Find where the given text appears and provide that cell's center as (x, y) coordinate. 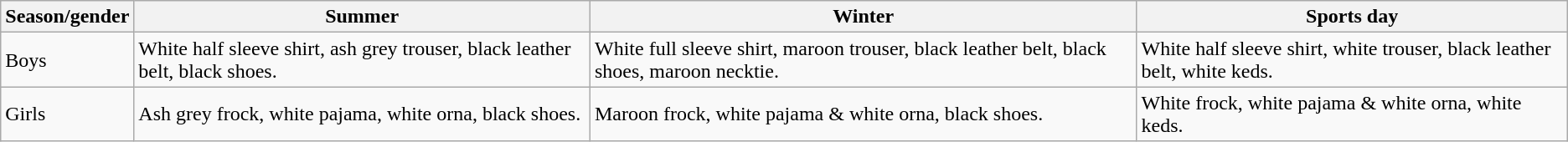
White frock, white pajama & white orna, white keds. (1352, 114)
White half sleeve shirt, white trouser, black leather belt, white keds. (1352, 60)
Ash grey frock, white pajama, white orna, black shoes. (362, 114)
Summer (362, 17)
White full sleeve shirt, maroon trouser, black leather belt, black shoes, maroon necktie. (863, 60)
Season/gender (67, 17)
Maroon frock, white pajama & white orna, black shoes. (863, 114)
Winter (863, 17)
Boys (67, 60)
Sports day (1352, 17)
Girls (67, 114)
White half sleeve shirt, ash grey trouser, black leather belt, black shoes. (362, 60)
